Identify which cell holds the provided text, then report its [X, Y] central coordinate. 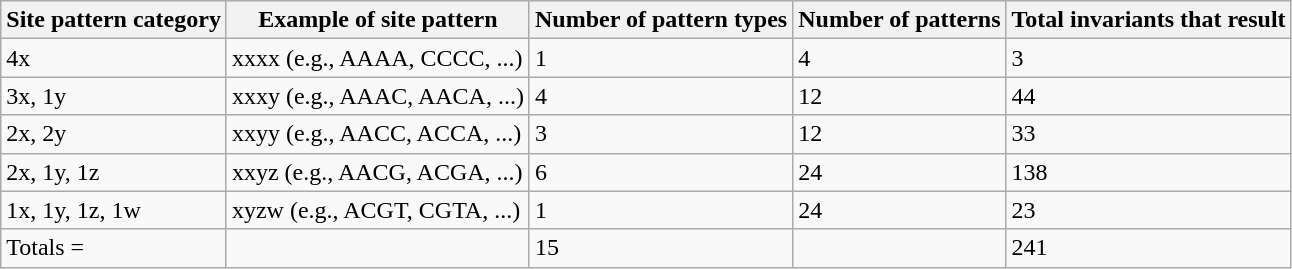
Number of patterns [900, 20]
xyzw (e.g., ACGT, CGTA, ...) [378, 210]
2x, 1y, 1z [114, 172]
15 [660, 248]
6 [660, 172]
138 [1148, 172]
1x, 1y, 1z, 1w [114, 210]
241 [1148, 248]
Number of pattern types [660, 20]
Example of site pattern [378, 20]
4x [114, 58]
3x, 1y [114, 96]
33 [1148, 134]
xxyy (e.g., AACC, ACCA, ...) [378, 134]
44 [1148, 96]
Site pattern category [114, 20]
xxxy (e.g., AAAC, AACA, ...) [378, 96]
23 [1148, 210]
Totals = [114, 248]
Total invariants that result [1148, 20]
xxyz (e.g., AACG, ACGA, ...) [378, 172]
2x, 2y [114, 134]
xxxx (e.g., AAAA, CCCC, ...) [378, 58]
